Identify which cell holds the provided text, then report its [x, y] central coordinate. 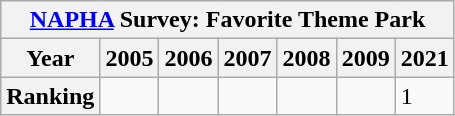
NAPHA Survey: Favorite Theme Park [228, 20]
2008 [306, 58]
Year [50, 58]
2007 [248, 58]
2009 [366, 58]
2021 [424, 58]
1 [424, 96]
2006 [188, 58]
Ranking [50, 96]
2005 [130, 58]
